Return the [x, y] coordinate for the center point of the cell that contains the specified text.  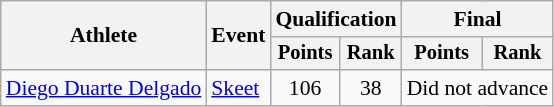
Did not advance [478, 88]
38 [371, 88]
Athlete [104, 36]
Skeet [238, 88]
Qualification [336, 19]
106 [304, 88]
Final [478, 19]
Event [238, 36]
Diego Duarte Delgado [104, 88]
